Output the [X, Y] coordinate of the center of the cell containing the given text.  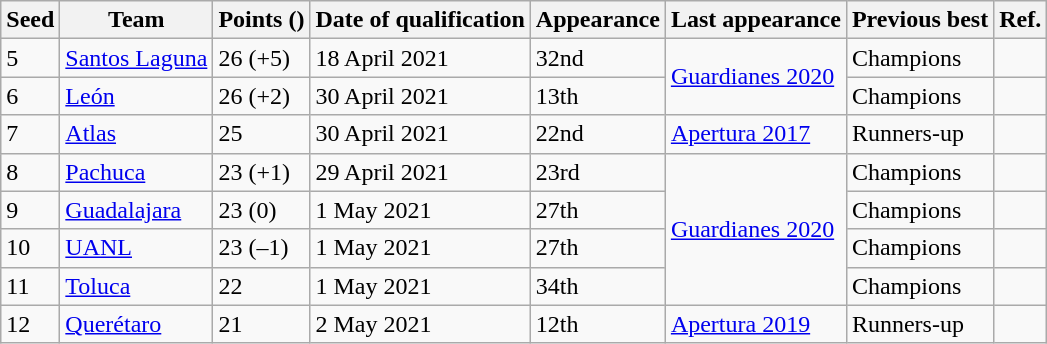
26 (+5) [262, 58]
Previous best [920, 20]
10 [30, 248]
Team [136, 20]
Guadalajara [136, 210]
8 [30, 172]
25 [262, 134]
26 (+2) [262, 96]
32nd [598, 58]
23 (0) [262, 210]
Atlas [136, 134]
22nd [598, 134]
18 April 2021 [420, 58]
22 [262, 286]
6 [30, 96]
2 May 2021 [420, 324]
Appearance [598, 20]
7 [30, 134]
Seed [30, 20]
Toluca [136, 286]
UANL [136, 248]
Points () [262, 20]
21 [262, 324]
23 (+1) [262, 172]
11 [30, 286]
23 (–1) [262, 248]
12 [30, 324]
Date of qualification [420, 20]
12th [598, 324]
13th [598, 96]
29 April 2021 [420, 172]
Pachuca [136, 172]
9 [30, 210]
León [136, 96]
Last appearance [756, 20]
5 [30, 58]
Apertura 2019 [756, 324]
Ref. [1020, 20]
Querétaro [136, 324]
34th [598, 286]
23rd [598, 172]
Apertura 2017 [756, 134]
Santos Laguna [136, 58]
